Identify which cell holds the provided text, then report its [x, y] central coordinate. 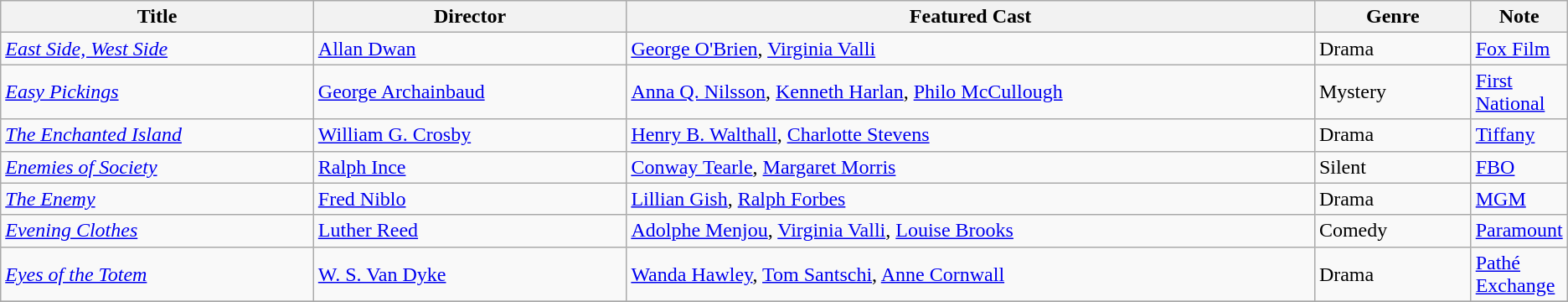
Easy Pickings [157, 92]
George Archainbaud [470, 92]
Silent [1392, 167]
George O'Brien, Virginia Valli [971, 49]
Ralph Ince [470, 167]
William G. Crosby [470, 135]
Fred Niblo [470, 199]
Mystery [1392, 92]
Henry B. Walthall, Charlotte Stevens [971, 135]
Wanda Hawley, Tom Santschi, Anne Cornwall [971, 273]
Comedy [1392, 231]
Enemies of Society [157, 167]
The Enchanted Island [157, 135]
Eyes of the Totem [157, 273]
Lillian Gish, Ralph Forbes [971, 199]
Allan Dwan [470, 49]
Genre [1392, 17]
Pathé Exchange [1519, 273]
Director [470, 17]
East Side, West Side [157, 49]
Paramount [1519, 231]
Tiffany [1519, 135]
The Enemy [157, 199]
First National [1519, 92]
Anna Q. Nilsson, Kenneth Harlan, Philo McCullough [971, 92]
Note [1519, 17]
Fox Film [1519, 49]
FBO [1519, 167]
Conway Tearle, Margaret Morris [971, 167]
Evening Clothes [157, 231]
Title [157, 17]
Luther Reed [470, 231]
W. S. Van Dyke [470, 273]
MGM [1519, 199]
Adolphe Menjou, Virginia Valli, Louise Brooks [971, 231]
Featured Cast [971, 17]
